Locate the cell with the specified text and output its (X, Y) center coordinate. 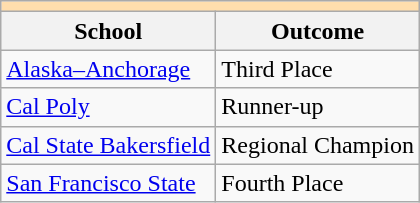
School (108, 31)
Cal State Bakersfield (108, 145)
Alaska–Anchorage (108, 69)
Regional Champion (318, 145)
Outcome (318, 31)
San Francisco State (108, 183)
Third Place (318, 69)
Cal Poly (108, 107)
Fourth Place (318, 183)
Runner-up (318, 107)
